Extract the (x, y) coordinate from the center of the cell holding the provided text.  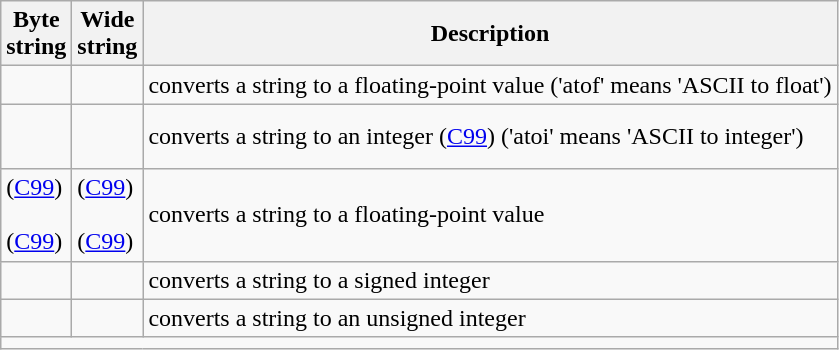
converts a string to an unsigned integer (490, 318)
converts a string to a floating-point value (490, 215)
converts a string to an integer (C99) ('atoi' means 'ASCII to integer') (490, 136)
converts a string to a floating-point value ('atof' means 'ASCII to float') (490, 85)
Widestring (108, 34)
Description (490, 34)
converts a string to a signed integer (490, 280)
Bytestring (36, 34)
